From the cell containing the given text, extract its center point as (x, y) coordinate. 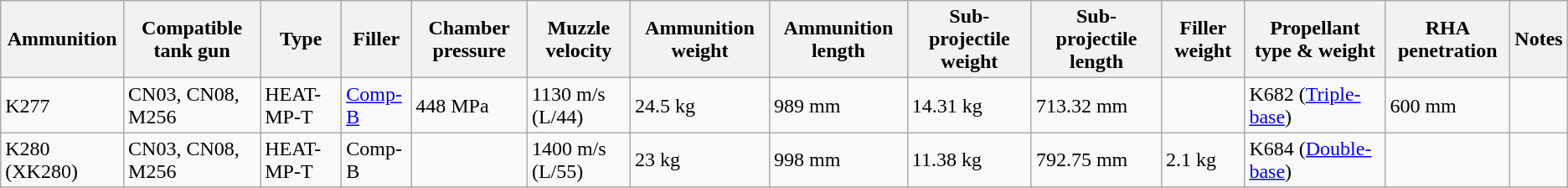
2.1 kg (1203, 159)
Sub-projectile length (1096, 39)
Ammunition (62, 39)
Filler weight (1203, 39)
448 MPa (469, 106)
11.38 kg (969, 159)
Propellant type & weight (1315, 39)
Notes (1540, 39)
Muzzle velocity (578, 39)
1130 m/s (L/44) (578, 106)
Ammunition weight (699, 39)
K684 (Double-base) (1315, 159)
713.32 mm (1096, 106)
K280 (XK280) (62, 159)
RHA penetration (1447, 39)
989 mm (838, 106)
Sub-projectile weight (969, 39)
24.5 kg (699, 106)
Filler (377, 39)
600 mm (1447, 106)
Compatible tank gun (193, 39)
K277 (62, 106)
Type (302, 39)
23 kg (699, 159)
Chamber pressure (469, 39)
14.31 kg (969, 106)
Ammunition length (838, 39)
1400 m/s (L/55) (578, 159)
998 mm (838, 159)
K682 (Triple-base) (1315, 106)
792.75 mm (1096, 159)
